From the cell containing the given text, extract its center point as [x, y] coordinate. 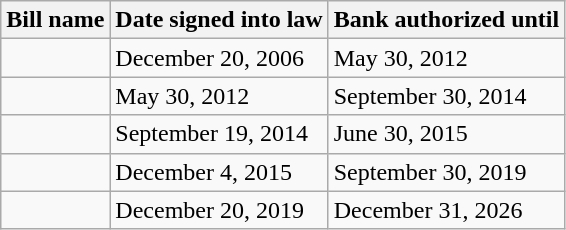
June 30, 2015 [446, 134]
Bill name [56, 20]
December 20, 2006 [219, 58]
September 19, 2014 [219, 134]
December 31, 2026 [446, 210]
Date signed into law [219, 20]
December 20, 2019 [219, 210]
December 4, 2015 [219, 172]
September 30, 2019 [446, 172]
Bank authorized until [446, 20]
September 30, 2014 [446, 96]
